Pinpoint the cell where the given text exists, returning its [x, y] midpoint coordinate. 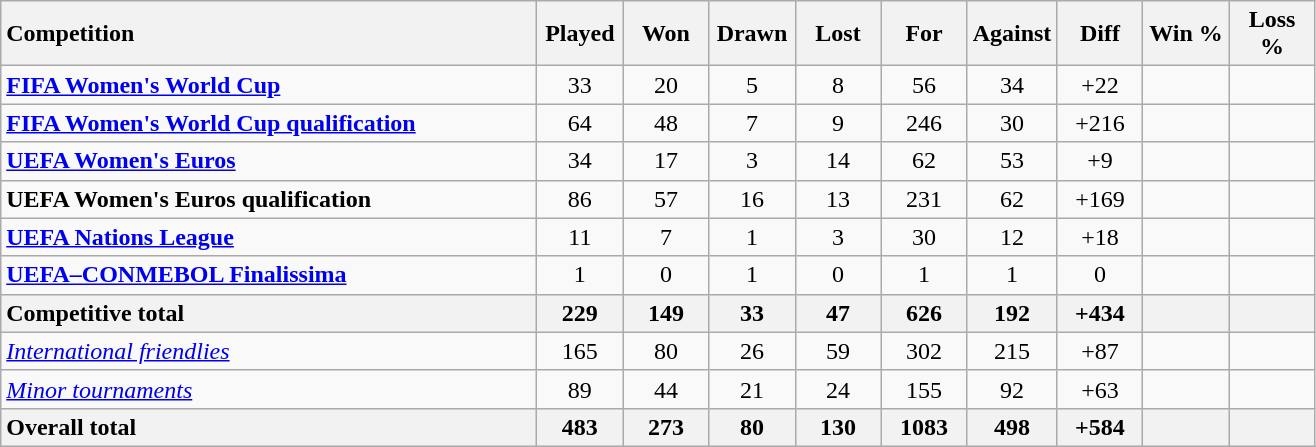
17 [666, 161]
+434 [1100, 313]
+87 [1100, 351]
12 [1012, 237]
192 [1012, 313]
16 [752, 199]
302 [924, 351]
FIFA Women's World Cup qualification [269, 123]
+18 [1100, 237]
Minor tournaments [269, 389]
9 [838, 123]
215 [1012, 351]
165 [580, 351]
Played [580, 34]
26 [752, 351]
+216 [1100, 123]
130 [838, 427]
44 [666, 389]
13 [838, 199]
Overall total [269, 427]
21 [752, 389]
+169 [1100, 199]
Lost [838, 34]
UEFA Women's Euros qualification [269, 199]
155 [924, 389]
86 [580, 199]
229 [580, 313]
20 [666, 85]
57 [666, 199]
11 [580, 237]
5 [752, 85]
498 [1012, 427]
56 [924, 85]
Loss % [1272, 34]
24 [838, 389]
For [924, 34]
92 [1012, 389]
Competitive total [269, 313]
UEFA Women's Euros [269, 161]
Win % [1186, 34]
47 [838, 313]
1083 [924, 427]
48 [666, 123]
International friendlies [269, 351]
231 [924, 199]
14 [838, 161]
149 [666, 313]
59 [838, 351]
89 [580, 389]
53 [1012, 161]
+22 [1100, 85]
273 [666, 427]
Against [1012, 34]
Competition [269, 34]
8 [838, 85]
UEFA–CONMEBOL Finalissima [269, 275]
626 [924, 313]
246 [924, 123]
+584 [1100, 427]
Won [666, 34]
+63 [1100, 389]
+9 [1100, 161]
64 [580, 123]
FIFA Women's World Cup [269, 85]
483 [580, 427]
UEFA Nations League [269, 237]
Diff [1100, 34]
Drawn [752, 34]
